Search for the cell housing the specified text and yield its (x, y) center coordinate. 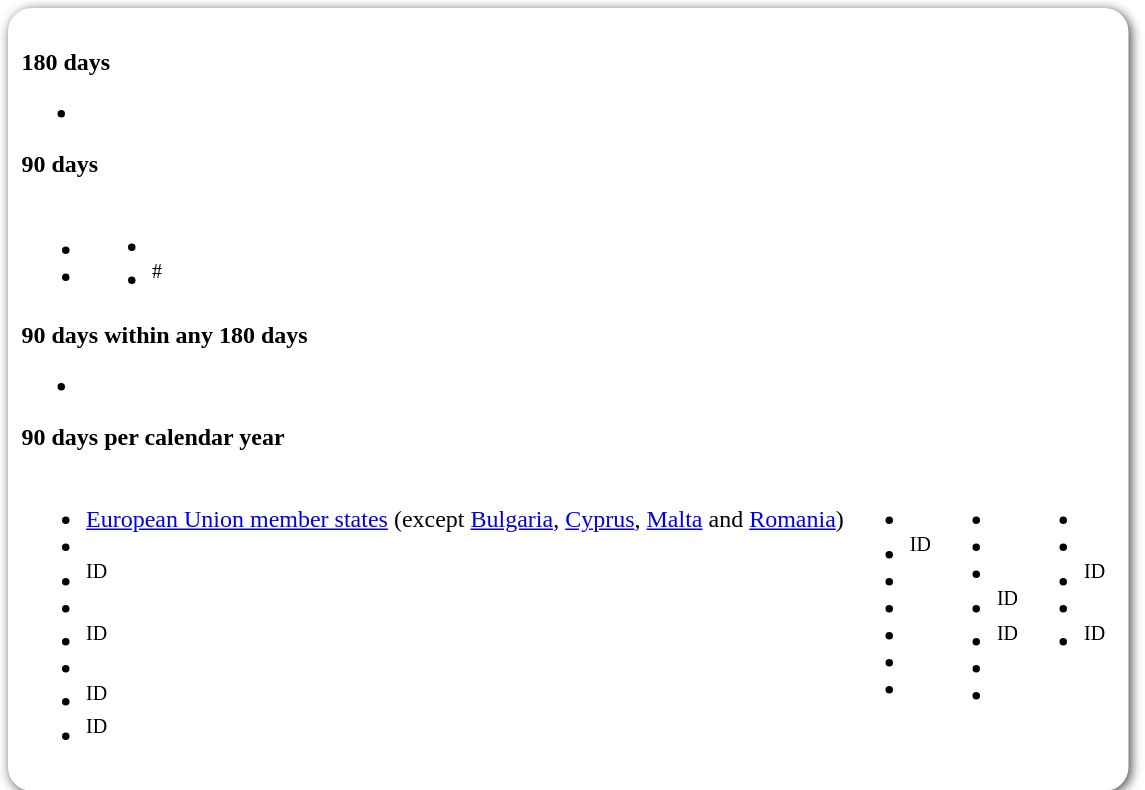
European Union member states (except Bulgaria, Cyprus, Malta and Romania)IDIDIDID (434, 614)
ID (890, 614)
# (126, 249)
